Return [x, y] of the center of cell containing provided text 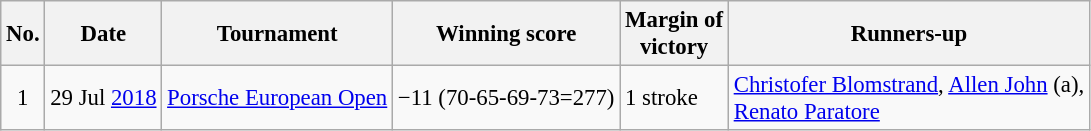
Runners-up [908, 34]
Date [104, 34]
Tournament [278, 34]
Porsche European Open [278, 98]
29 Jul 2018 [104, 98]
No. [23, 34]
1 stroke [674, 98]
Christofer Blomstrand, Allen John (a), Renato Paratore [908, 98]
Winning score [506, 34]
−11 (70-65-69-73=277) [506, 98]
Margin ofvictory [674, 34]
1 [23, 98]
